Search for the cell housing the specified text and yield its (X, Y) center coordinate. 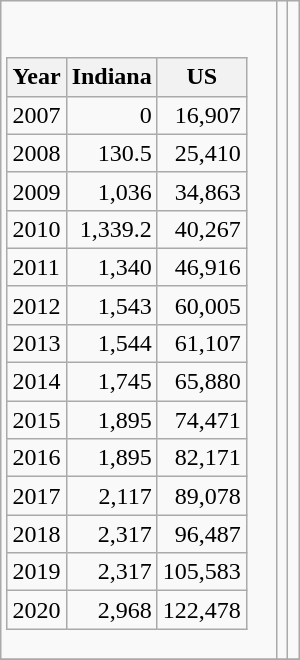
2020 (36, 610)
0 (112, 115)
2019 (36, 572)
25,410 (202, 153)
60,005 (202, 305)
1,036 (112, 191)
74,471 (202, 420)
89,078 (202, 496)
Year (36, 77)
1,340 (112, 267)
US (202, 77)
2010 (36, 229)
65,880 (202, 382)
130.5 (112, 153)
2014 (36, 382)
1,339.2 (112, 229)
2016 (36, 458)
16,907 (202, 115)
Indiana (112, 77)
2,968 (112, 610)
122,478 (202, 610)
1,543 (112, 305)
1,745 (112, 382)
40,267 (202, 229)
2017 (36, 496)
61,107 (202, 343)
2008 (36, 153)
2018 (36, 534)
2015 (36, 420)
82,171 (202, 458)
2012 (36, 305)
46,916 (202, 267)
2011 (36, 267)
1,544 (112, 343)
2009 (36, 191)
2,117 (112, 496)
96,487 (202, 534)
34,863 (202, 191)
2007 (36, 115)
105,583 (202, 572)
2013 (36, 343)
